Return the [x, y] coordinate for the center point of the cell that contains the specified text.  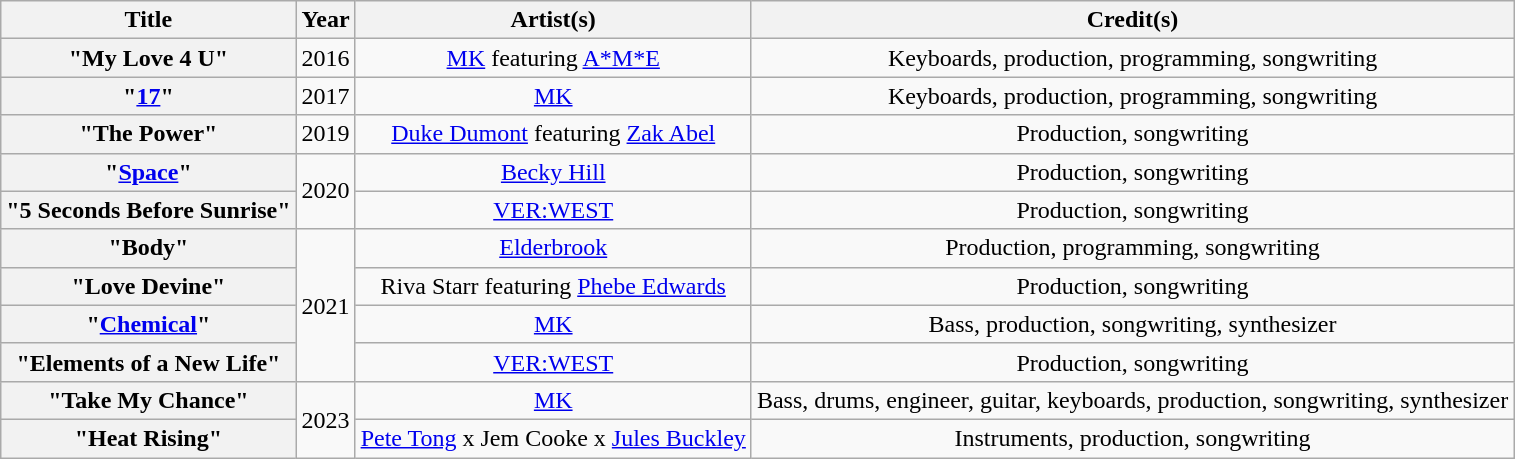
Bass, production, songwriting, synthesizer [1132, 324]
2019 [326, 134]
"Take My Chance" [148, 400]
2016 [326, 58]
Production, programming, songwriting [1132, 248]
Pete Tong x Jem Cooke x Jules Buckley [553, 438]
Riva Starr featuring Phebe Edwards [553, 286]
2017 [326, 96]
"Body" [148, 248]
2023 [326, 419]
2020 [326, 191]
Elderbrook [553, 248]
"The Power" [148, 134]
Title [148, 20]
"5 Seconds Before Sunrise" [148, 210]
"Love Devine" [148, 286]
Becky Hill [553, 172]
MK featuring A*M*E [553, 58]
"17" [148, 96]
2021 [326, 305]
"Elements of a New Life" [148, 362]
"My Love 4 U" [148, 58]
Bass, drums, engineer, guitar, keyboards, production, songwriting, synthesizer [1132, 400]
"Heat Rising" [148, 438]
Instruments, production, songwriting [1132, 438]
Credit(s) [1132, 20]
Duke Dumont featuring Zak Abel [553, 134]
"Space" [148, 172]
Year [326, 20]
Artist(s) [553, 20]
"Chemical" [148, 324]
